Find where the given text appears and provide that cell's center as (x, y) coordinate. 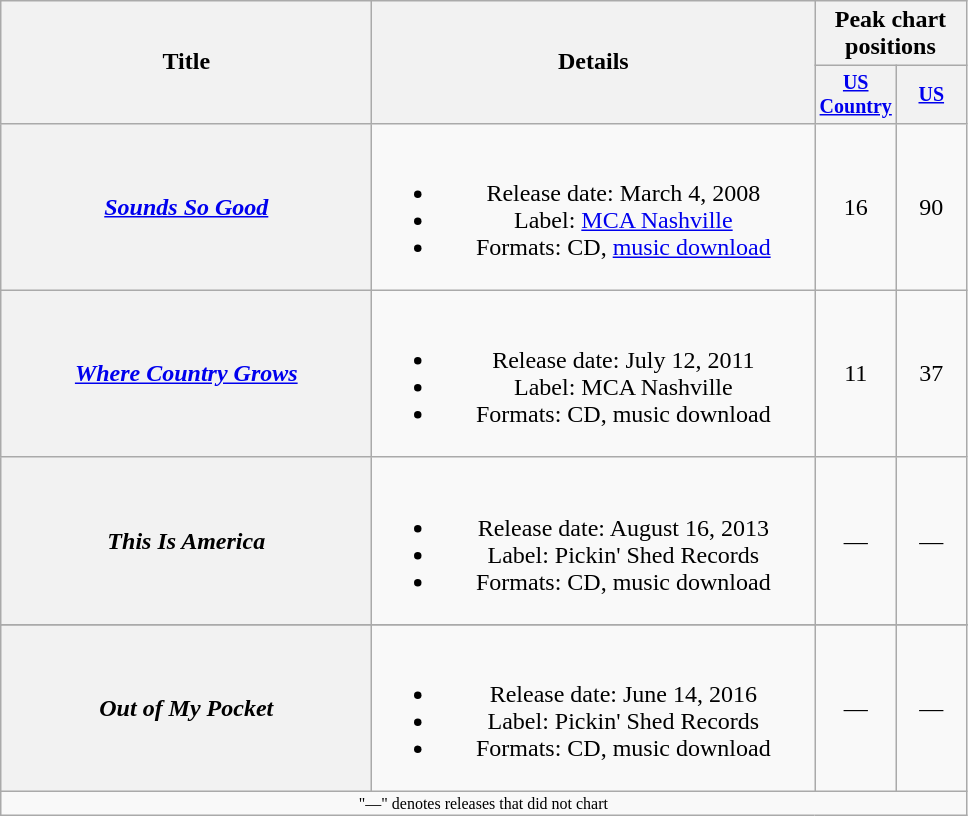
This Is America (186, 540)
Release date: July 12, 2011Label: MCA NashvilleFormats: CD, music download (594, 374)
Sounds So Good (186, 206)
16 (856, 206)
11 (856, 374)
Where Country Grows (186, 374)
Out of My Pocket (186, 708)
37 (932, 374)
Release date: August 16, 2013Label: Pickin' Shed RecordsFormats: CD, music download (594, 540)
Release date: June 14, 2016Label: Pickin' Shed RecordsFormats: CD, music download (594, 708)
US (932, 94)
Peak chartpositions (890, 34)
US Country (856, 94)
Title (186, 62)
Release date: March 4, 2008Label: MCA NashvilleFormats: CD, music download (594, 206)
"—" denotes releases that did not chart (484, 804)
90 (932, 206)
Details (594, 62)
